Determine the (X, Y) coordinate at the center of the cell enclosing the given text.  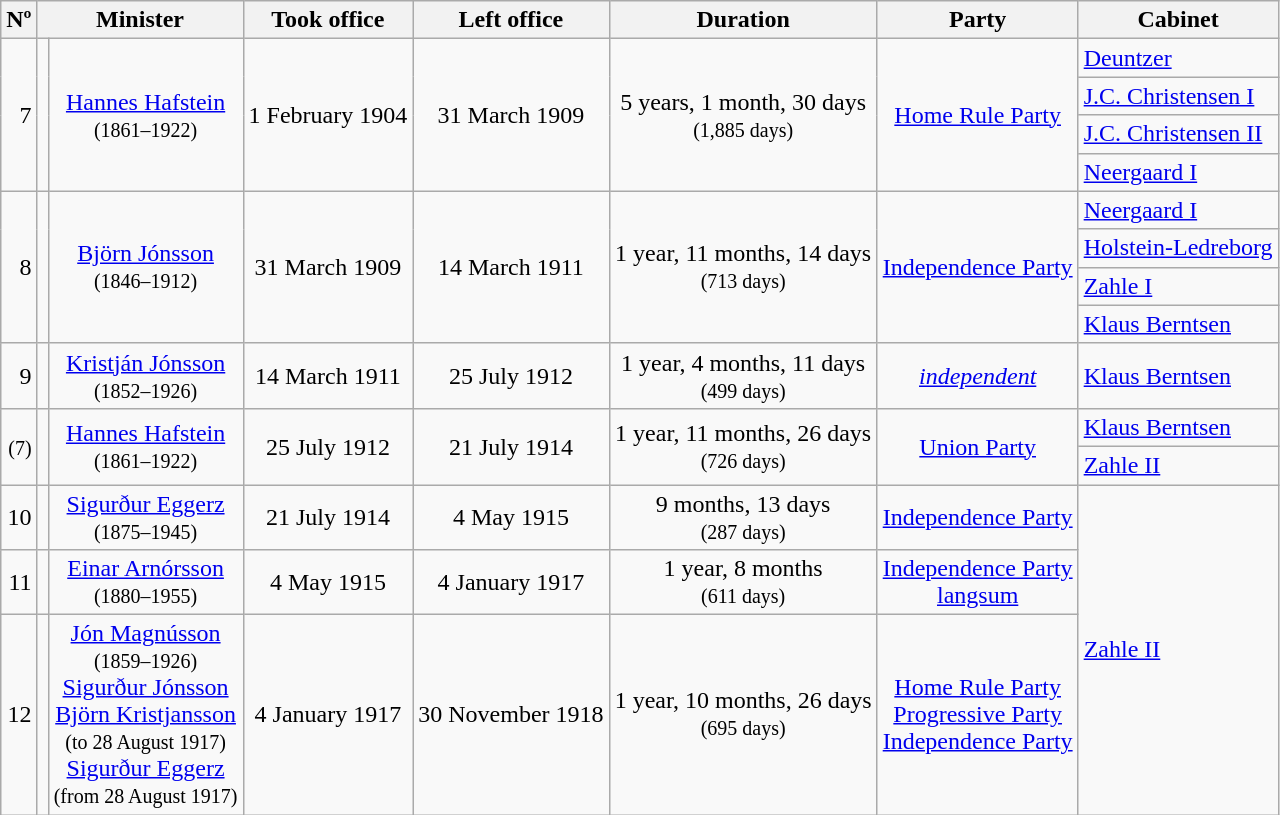
8 (19, 267)
Deuntzer (1178, 58)
1 February 1904 (328, 115)
7 (19, 115)
Zahle I (1178, 286)
Left office (511, 20)
Jón Magnússon(1859–1926)Sigurður JónssonBjörn Kristjansson(to 28 August 1917)Sigurður Eggerz(from 28 August 1917) (146, 715)
J.C. Christensen II (1178, 134)
Björn Jónsson(1846–1912) (146, 267)
30 November 1918 (511, 715)
Cabinet (1178, 20)
Party (978, 20)
9 months, 13 days(287 days) (743, 516)
Home Rule Party (978, 115)
11 (19, 582)
Kristján Jónsson(1852–1926) (146, 376)
10 (19, 516)
Sigurður Eggerz(1875–1945) (146, 516)
1 year, 4 months, 11 days(499 days) (743, 376)
1 year, 8 months(611 days) (743, 582)
Duration (743, 20)
independent (978, 376)
5 years, 1 month, 30 days(1,885 days) (743, 115)
9 (19, 376)
12 (19, 715)
Einar Arnórsson(1880–1955) (146, 582)
1 year, 10 months, 26 days(695 days) (743, 715)
J.C. Christensen I (1178, 96)
Took office (328, 20)
1 year, 11 months, 26 days(726 days) (743, 446)
Independence Partylangsum (978, 582)
Minister (140, 20)
(7) (19, 446)
1 year, 11 months, 14 days(713 days) (743, 267)
Union Party (978, 446)
Nº (19, 20)
Home Rule PartyProgressive PartyIndependence Party (978, 715)
Holstein-Ledreborg (1178, 248)
